Search for the cell housing the specified text and yield its (X, Y) center coordinate. 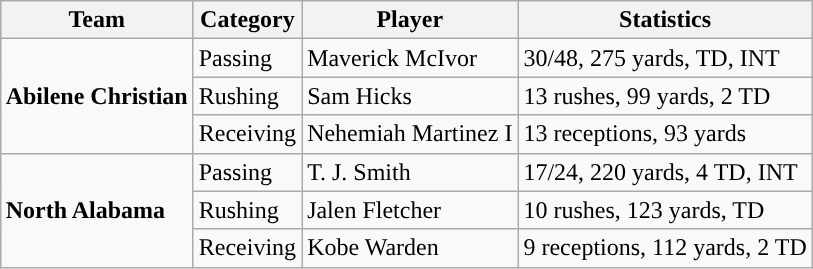
North Alabama (96, 210)
9 receptions, 112 yards, 2 TD (665, 248)
13 rushes, 99 yards, 2 TD (665, 96)
Kobe Warden (410, 248)
Player (410, 20)
13 receptions, 93 yards (665, 134)
Nehemiah Martinez I (410, 134)
Category (247, 20)
Maverick McIvor (410, 58)
Team (96, 20)
30/48, 275 yards, TD, INT (665, 58)
Abilene Christian (96, 96)
10 rushes, 123 yards, TD (665, 210)
T. J. Smith (410, 172)
Jalen Fletcher (410, 210)
17/24, 220 yards, 4 TD, INT (665, 172)
Sam Hicks (410, 96)
Statistics (665, 20)
